Output the [x, y] coordinate of the center of the cell containing the given text.  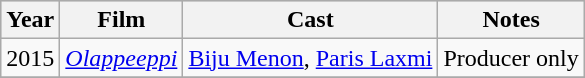
Notes [511, 20]
Biju Menon, Paris Laxmi [310, 58]
Year [30, 20]
2015 [30, 58]
Olappeeppi [122, 58]
Cast [310, 20]
Producer only [511, 58]
Film [122, 20]
